Scan for the cell matching the given text and deliver its (x, y) coordinate at center. 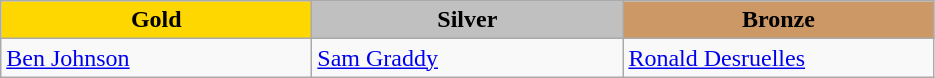
Ben Johnson (156, 58)
Bronze (778, 20)
Sam Graddy (468, 58)
Ronald Desruelles (778, 58)
Gold (156, 20)
Silver (468, 20)
